Return [X, Y] of the center of cell containing provided text 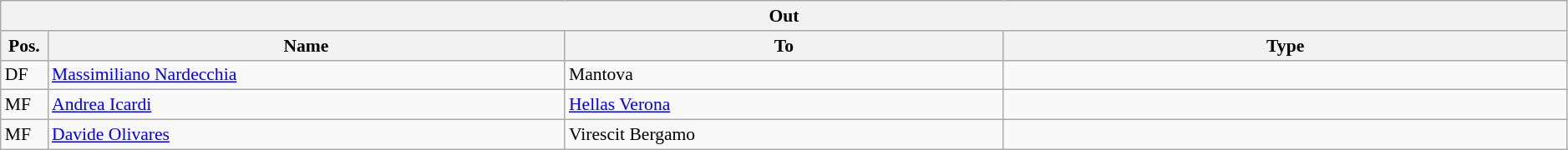
Davide Olivares [306, 135]
Name [306, 46]
Mantova [784, 75]
Massimiliano Nardecchia [306, 75]
Andrea Icardi [306, 105]
Hellas Verona [784, 105]
To [784, 46]
Pos. [24, 46]
DF [24, 75]
Type [1285, 46]
Virescit Bergamo [784, 135]
Out [784, 16]
